Pinpoint the cell where the given text exists, returning its (x, y) midpoint coordinate. 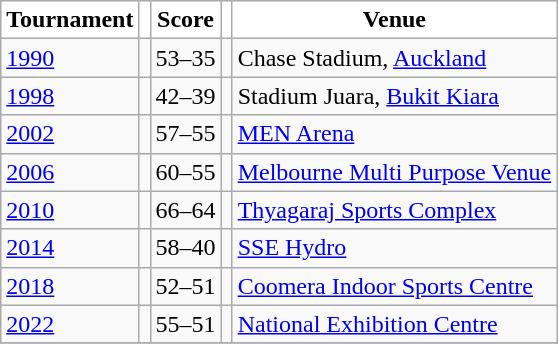
Venue (394, 20)
1998 (70, 96)
53–35 (186, 58)
60–55 (186, 172)
1990 (70, 58)
Tournament (70, 20)
SSE Hydro (394, 248)
Thyagaraj Sports Complex (394, 210)
2010 (70, 210)
MEN Arena (394, 134)
2022 (70, 324)
2006 (70, 172)
57–55 (186, 134)
66–64 (186, 210)
Coomera Indoor Sports Centre (394, 286)
Stadium Juara, Bukit Kiara (394, 96)
42–39 (186, 96)
2014 (70, 248)
Chase Stadium, Auckland (394, 58)
2018 (70, 286)
2002 (70, 134)
National Exhibition Centre (394, 324)
52–51 (186, 286)
58–40 (186, 248)
55–51 (186, 324)
Score (186, 20)
Melbourne Multi Purpose Venue (394, 172)
